Provide the (X, Y) coordinate of the cell's center where the given text is located.  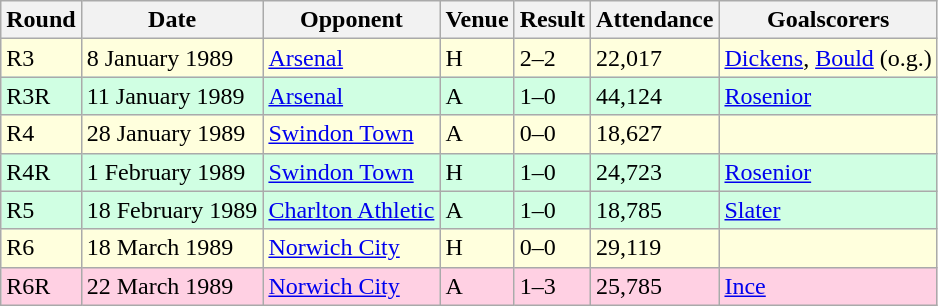
Charlton Athletic (352, 210)
Goalscorers (828, 20)
22 March 1989 (172, 286)
18 February 1989 (172, 210)
11 January 1989 (172, 96)
Dickens, Bould (o.g.) (828, 58)
25,785 (655, 286)
29,119 (655, 248)
44,124 (655, 96)
R3R (41, 96)
Date (172, 20)
R5 (41, 210)
2–2 (552, 58)
8 January 1989 (172, 58)
18 March 1989 (172, 248)
Opponent (352, 20)
Venue (477, 20)
1–3 (552, 286)
R4 (41, 134)
Attendance (655, 20)
Ince (828, 286)
24,723 (655, 172)
28 January 1989 (172, 134)
18,627 (655, 134)
18,785 (655, 210)
R6R (41, 286)
R4R (41, 172)
22,017 (655, 58)
Result (552, 20)
Round (41, 20)
R6 (41, 248)
Slater (828, 210)
R3 (41, 58)
1 February 1989 (172, 172)
